Extract the (x, y) coordinate from the center of the cell holding the provided text.  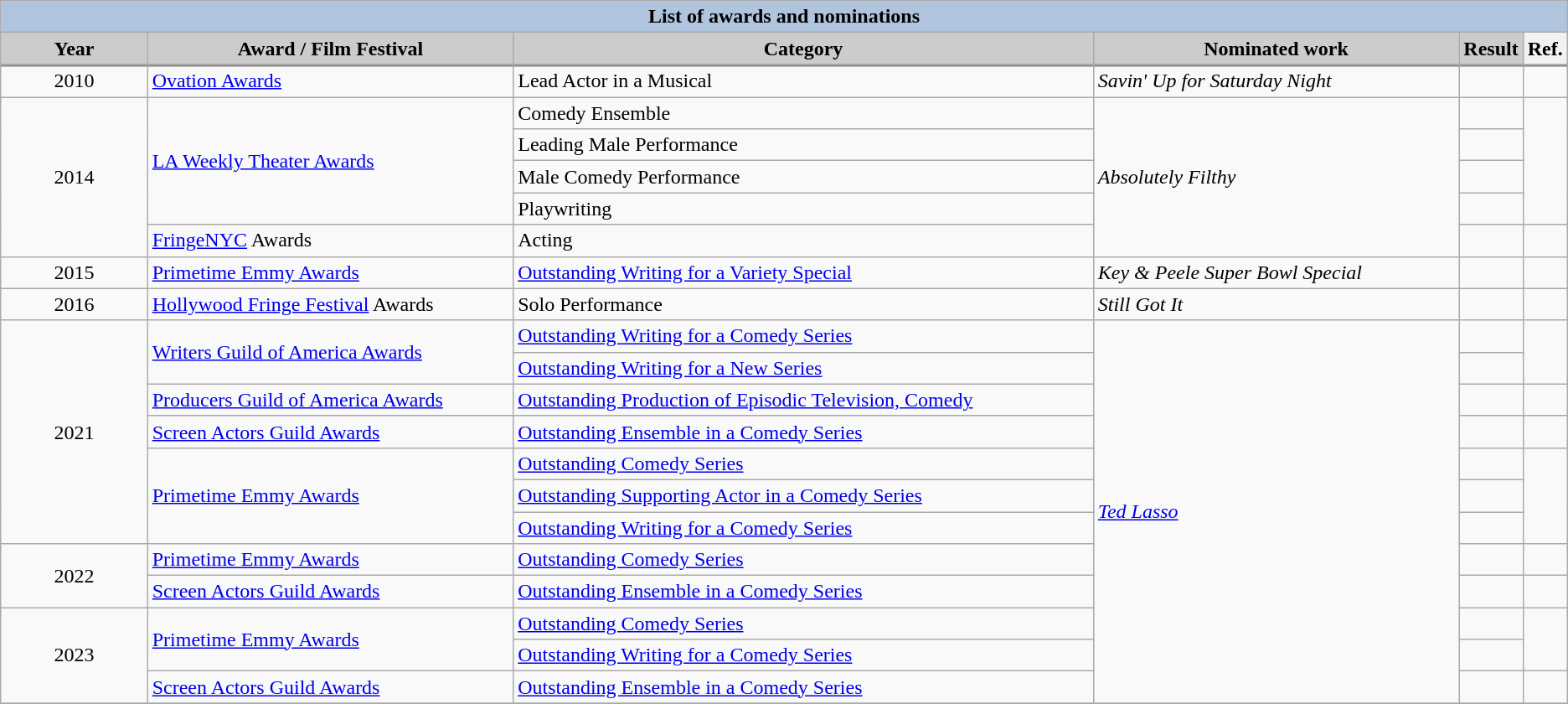
2022 (74, 576)
Outstanding Supporting Actor in a Comedy Series (804, 495)
Acting (804, 241)
2021 (74, 432)
Writers Guild of America Awards (330, 352)
Comedy Ensemble (804, 113)
2010 (74, 81)
FringeNYC Awards (330, 241)
2023 (74, 655)
Solo Performance (804, 304)
Playwriting (804, 209)
Outstanding Writing for a New Series (804, 368)
Ted Lasso (1277, 511)
Lead Actor in a Musical (804, 81)
Absolutely Filthy (1277, 177)
Hollywood Fringe Festival Awards (330, 304)
Nominated work (1277, 49)
Male Comedy Performance (804, 177)
Savin' Up for Saturday Night (1277, 81)
List of awards and nominations (784, 17)
2016 (74, 304)
Ref. (1545, 49)
Result (1491, 49)
Outstanding Production of Episodic Television, Comedy (804, 400)
Key & Peele Super Bowl Special (1277, 272)
Category (804, 49)
LA Weekly Theater Awards (330, 161)
Award / Film Festival (330, 49)
Ovation Awards (330, 81)
Year (74, 49)
2014 (74, 177)
Still Got It (1277, 304)
Leading Male Performance (804, 145)
2015 (74, 272)
Producers Guild of America Awards (330, 400)
Outstanding Writing for a Variety Special (804, 272)
